Output the (x, y) coordinate of the center of the cell containing the given text.  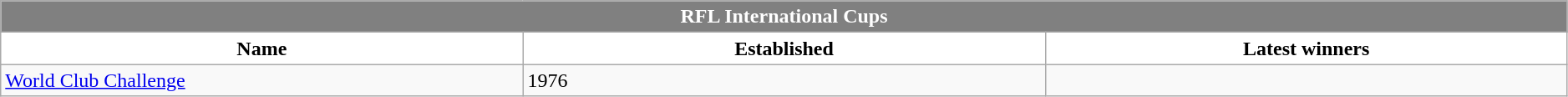
Latest winners (1307, 48)
1976 (784, 80)
Established (784, 48)
Name (262, 48)
World Club Challenge (262, 80)
RFL International Cups (784, 17)
